Search for the cell housing the specified text and yield its [X, Y] center coordinate. 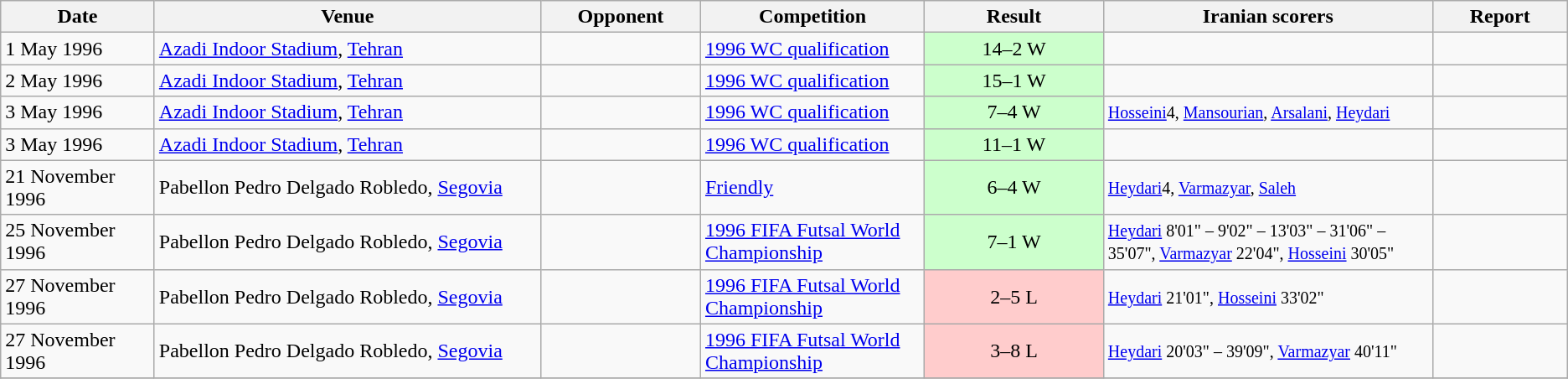
Report [1499, 17]
7–4 W [1014, 112]
21 November 1996 [78, 188]
6–4 W [1014, 188]
14–2 W [1014, 49]
25 November 1996 [78, 241]
7–1 W [1014, 241]
Result [1014, 17]
15–1 W [1014, 80]
2–5 L [1014, 297]
Venue [347, 17]
2 May 1996 [78, 80]
Competition [812, 17]
3–8 L [1014, 350]
Opponent [620, 17]
11–1 W [1014, 144]
Date [78, 17]
Heydari 20'03" – 39'09", Varmazyar 40'11" [1268, 350]
Hosseini4, Mansourian, Arsalani, Heydari [1268, 112]
Iranian scorers [1268, 17]
Friendly [812, 188]
Heydari 21'01", Hosseini 33'02" [1268, 297]
Heydari 8'01" – 9'02" – 13'03" – 31'06" – 35'07", Varmazyar 22'04", Hosseini 30'05" [1268, 241]
Heydari4, Varmazyar, Saleh [1268, 188]
1 May 1996 [78, 49]
